For the text-containing cell, return its midpoint in (X, Y) coordinate format. 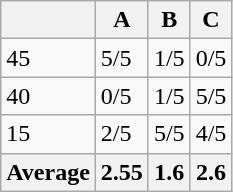
C (211, 20)
B (169, 20)
4/5 (211, 134)
45 (48, 58)
2.55 (122, 172)
15 (48, 134)
2.6 (211, 172)
A (122, 20)
2/5 (122, 134)
Average (48, 172)
40 (48, 96)
1.6 (169, 172)
